Search for the cell housing the specified text and yield its (X, Y) center coordinate. 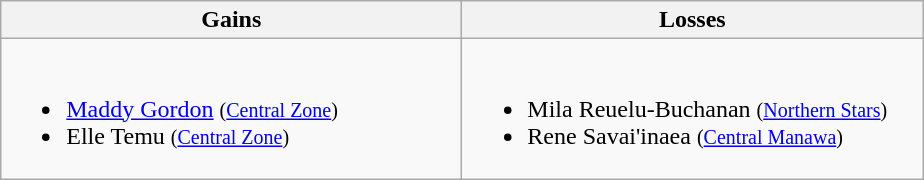
Maddy Gordon (Central Zone)Elle Temu (Central Zone) (232, 109)
Mila Reuelu-Buchanan (Northern Stars)Rene Savai'inaea (Central Manawa) (692, 109)
Losses (692, 20)
Gains (232, 20)
